Scan for the cell matching the given text and deliver its [x, y] coordinate at center. 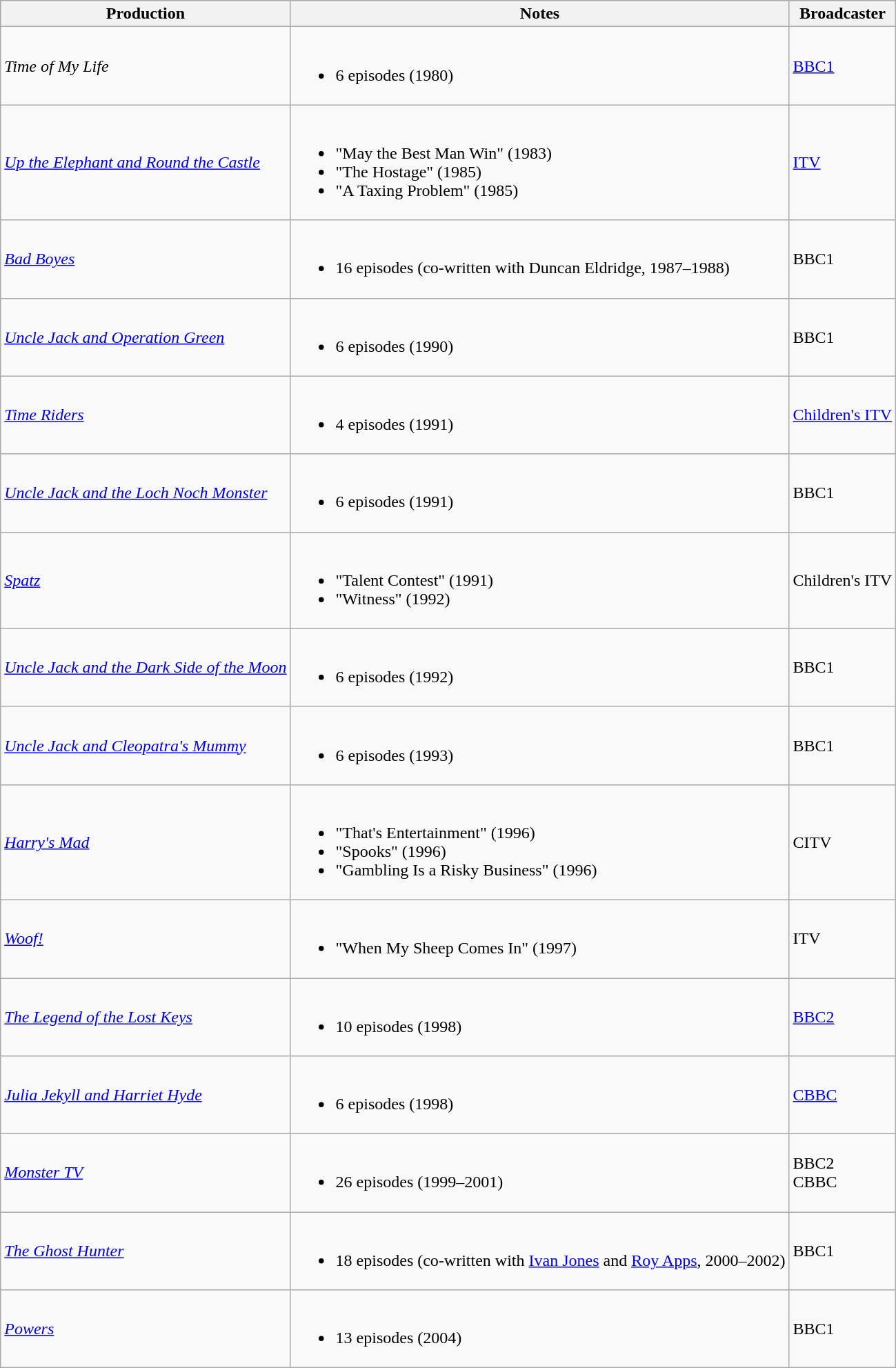
Uncle Jack and the Loch Noch Monster [146, 493]
13 episodes (2004) [539, 1329]
6 episodes (1992) [539, 668]
CITV [843, 842]
Notes [539, 14]
6 episodes (1993) [539, 745]
Spatz [146, 580]
The Legend of the Lost Keys [146, 1017]
Time Riders [146, 415]
Harry's Mad [146, 842]
"Talent Contest" (1991)"Witness" (1992) [539, 580]
Time of My Life [146, 66]
"That's Entertainment" (1996)"Spooks" (1996)"Gambling Is a Risky Business" (1996) [539, 842]
18 episodes (co-written with Ivan Jones and Roy Apps, 2000–2002) [539, 1251]
"When My Sheep Comes In" (1997) [539, 938]
BBC2CBBC [843, 1173]
26 episodes (1999–2001) [539, 1173]
Monster TV [146, 1173]
Julia Jekyll and Harriet Hyde [146, 1096]
Production [146, 14]
6 episodes (1980) [539, 66]
Uncle Jack and the Dark Side of the Moon [146, 668]
Up the Elephant and Round the Castle [146, 163]
4 episodes (1991) [539, 415]
6 episodes (1991) [539, 493]
Uncle Jack and Operation Green [146, 337]
Powers [146, 1329]
6 episodes (1998) [539, 1096]
The Ghost Hunter [146, 1251]
Uncle Jack and Cleopatra's Mummy [146, 745]
CBBC [843, 1096]
16 episodes (co-written with Duncan Eldridge, 1987–1988) [539, 259]
6 episodes (1990) [539, 337]
Bad Boyes [146, 259]
"May the Best Man Win" (1983)"The Hostage" (1985)"A Taxing Problem" (1985) [539, 163]
BBC2 [843, 1017]
Woof! [146, 938]
10 episodes (1998) [539, 1017]
Broadcaster [843, 14]
